Search for the cell housing the specified text and yield its [x, y] center coordinate. 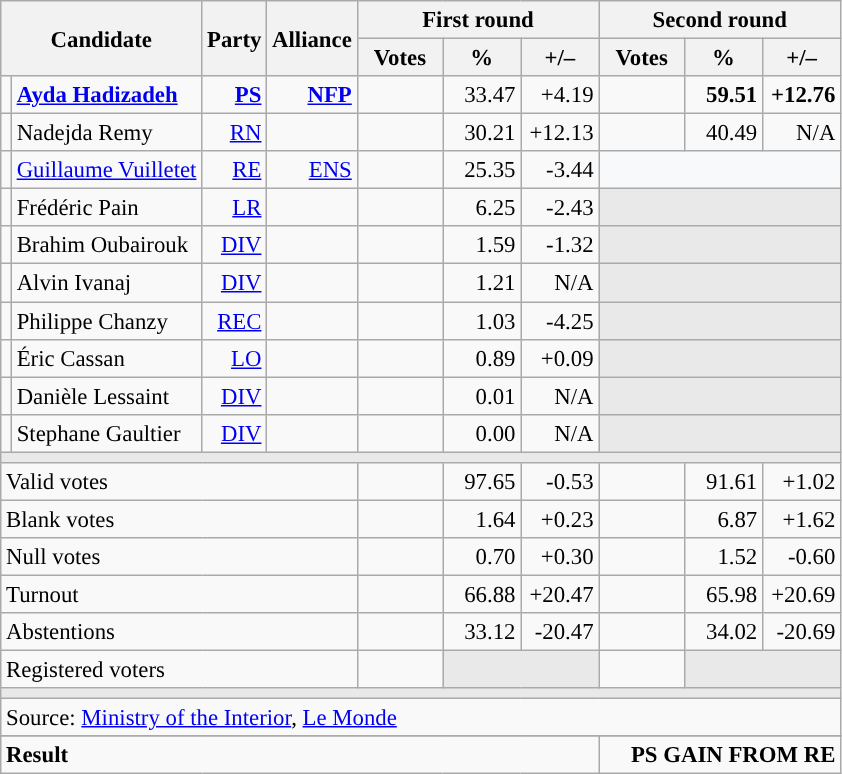
+1.02 [802, 482]
+20.69 [802, 594]
Alliance [312, 38]
65.98 [723, 594]
-0.53 [560, 482]
-20.69 [802, 632]
1.03 [482, 321]
0.01 [482, 396]
97.65 [482, 482]
Blank votes [179, 519]
Frédéric Pain [106, 208]
-3.44 [560, 170]
30.21 [482, 133]
66.88 [482, 594]
34.02 [723, 632]
-1.32 [560, 245]
33.12 [482, 632]
0.00 [482, 433]
Alvin Ivanaj [106, 283]
+0.09 [560, 358]
+0.30 [560, 557]
33.47 [482, 95]
LO [234, 358]
-2.43 [560, 208]
+20.47 [560, 594]
6.25 [482, 208]
Guillaume Vuilletet [106, 170]
-20.47 [560, 632]
1.52 [723, 557]
Valid votes [179, 482]
91.61 [723, 482]
Philippe Chanzy [106, 321]
1.59 [482, 245]
Stephane Gaultier [106, 433]
+1.62 [802, 519]
First round [478, 20]
Nadejda Remy [106, 133]
Candidate [102, 38]
+4.19 [560, 95]
LR [234, 208]
NFP [312, 95]
-4.25 [560, 321]
6.87 [723, 519]
REC [234, 321]
Ayda Hadizadeh [106, 95]
Registered voters [179, 670]
Danièle Lessaint [106, 396]
Turnout [179, 594]
1.64 [482, 519]
1.21 [482, 283]
0.89 [482, 358]
-0.60 [802, 557]
40.49 [723, 133]
Null votes [179, 557]
25.35 [482, 170]
RN [234, 133]
+0.23 [560, 519]
Second round [720, 20]
PS [234, 95]
+12.76 [802, 95]
ENS [312, 170]
Abstentions [179, 632]
Party [234, 38]
Éric Cassan [106, 358]
Source: Ministry of the Interior, Le Monde [421, 718]
Brahim Oubairouk [106, 245]
+12.13 [560, 133]
0.70 [482, 557]
PS GAIN FROM RE [720, 755]
Result [300, 755]
59.51 [723, 95]
RE [234, 170]
